Scan for the cell matching the given text and deliver its [x, y] coordinate at center. 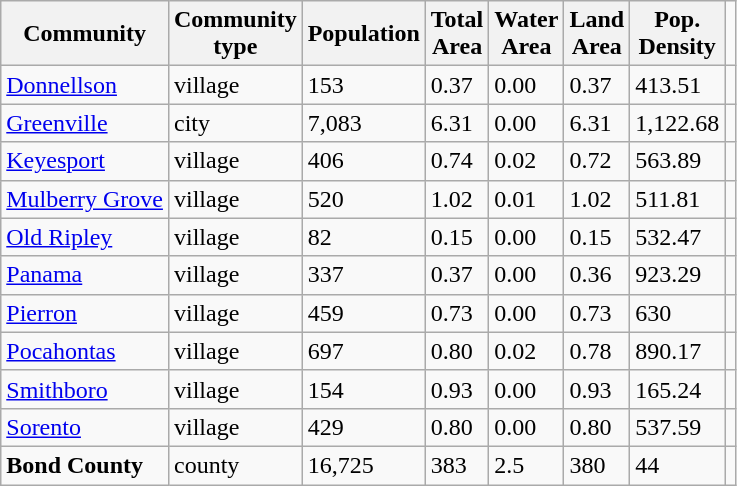
337 [364, 275]
563.89 [678, 161]
county [235, 465]
Smithboro [85, 389]
1,122.68 [678, 123]
697 [364, 351]
Pop.Density [678, 34]
511.81 [678, 199]
WaterArea [526, 34]
LandArea [597, 34]
923.29 [678, 275]
630 [678, 313]
0.01 [526, 199]
406 [364, 161]
429 [364, 427]
city [235, 123]
413.51 [678, 85]
380 [597, 465]
Old Ripley [85, 237]
165.24 [678, 389]
Greenville [85, 123]
0.78 [597, 351]
TotalArea [457, 34]
Mulberry Grove [85, 199]
82 [364, 237]
383 [457, 465]
Community [85, 34]
520 [364, 199]
Keyesport [85, 161]
153 [364, 85]
0.74 [457, 161]
Panama [85, 275]
Communitytype [235, 34]
532.47 [678, 237]
890.17 [678, 351]
7,083 [364, 123]
Pierron [85, 313]
2.5 [526, 465]
Bond County [85, 465]
0.36 [597, 275]
16,725 [364, 465]
Population [364, 34]
Pocahontas [85, 351]
154 [364, 389]
459 [364, 313]
537.59 [678, 427]
44 [678, 465]
0.72 [597, 161]
Sorento [85, 427]
Donnellson [85, 85]
